Locate the cell with the specified text and output its [x, y] center coordinate. 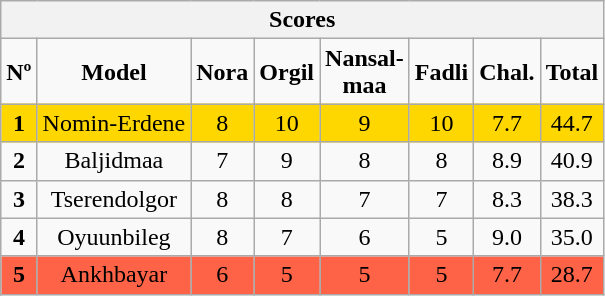
Ankhbayar [114, 275]
38.3 [572, 199]
4 [19, 237]
Total [572, 72]
35.0 [572, 237]
9.0 [507, 237]
Nansal-maa [365, 72]
Tserendolgor [114, 199]
2 [19, 161]
Nomin-Erdene [114, 123]
1 [19, 123]
Chal. [507, 72]
Nora [222, 72]
8.3 [507, 199]
Fadli [441, 72]
Scores [302, 20]
28.7 [572, 275]
3 [19, 199]
Oyuunbileg [114, 237]
Nº [19, 72]
Baljidmaa [114, 161]
44.7 [572, 123]
8.9 [507, 161]
40.9 [572, 161]
Orgil [287, 72]
Model [114, 72]
